Determine the (x, y) coordinate at the center of the cell enclosing the given text.  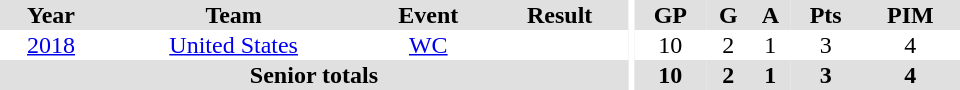
Result (560, 15)
Event (428, 15)
GP (670, 15)
2018 (51, 45)
Year (51, 15)
WC (428, 45)
PIM (910, 15)
Team (234, 15)
Senior totals (314, 75)
Pts (826, 15)
United States (234, 45)
G (728, 15)
A (770, 15)
